From the cell containing the given text, extract its center point as [x, y] coordinate. 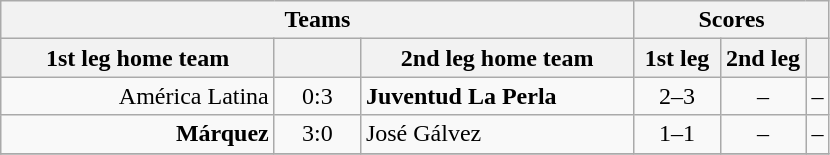
2–3 [677, 96]
3:0 [317, 134]
Scores [732, 20]
Teams [318, 20]
2nd leg [763, 58]
José Gálvez [497, 134]
América Latina [138, 96]
2nd leg home team [497, 58]
Márquez [138, 134]
Juventud La Perla [497, 96]
1st leg home team [138, 58]
1st leg [677, 58]
1–1 [677, 134]
0:3 [317, 96]
